Find where the given text appears and provide that cell's center as (x, y) coordinate. 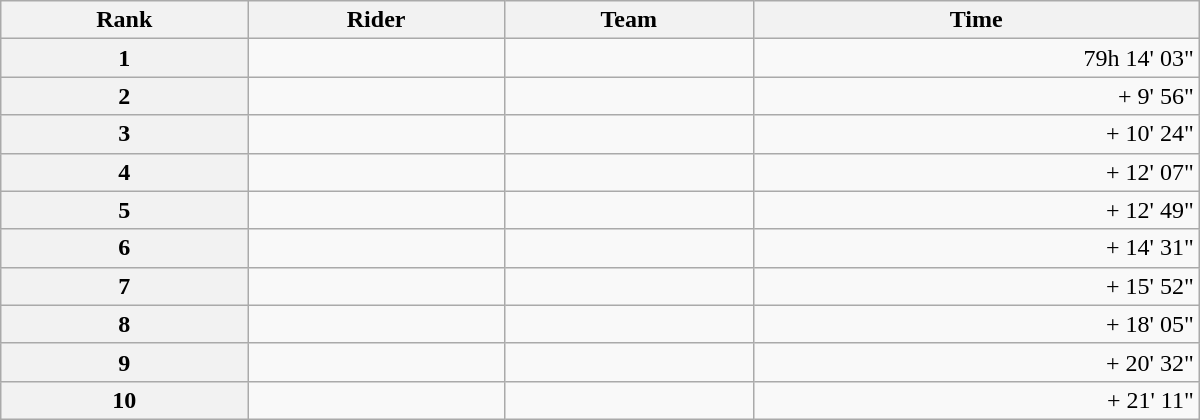
7 (124, 286)
2 (124, 96)
8 (124, 324)
+ 18' 05" (976, 324)
+ 10' 24" (976, 134)
+ 14' 31" (976, 248)
+ 12' 49" (976, 210)
+ 12' 07" (976, 172)
6 (124, 248)
3 (124, 134)
Time (976, 20)
+ 20' 32" (976, 362)
+ 21' 11" (976, 400)
+ 15' 52" (976, 286)
9 (124, 362)
79h 14' 03" (976, 58)
+ 9' 56" (976, 96)
1 (124, 58)
Rank (124, 20)
4 (124, 172)
Team (628, 20)
5 (124, 210)
10 (124, 400)
Rider (376, 20)
